Search for the cell housing the specified text and yield its [X, Y] center coordinate. 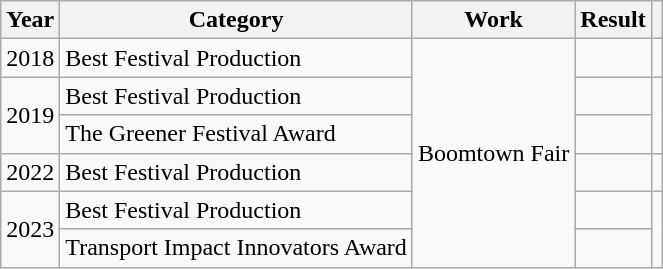
Work [493, 20]
Year [30, 20]
Result [613, 20]
2018 [30, 58]
The Greener Festival Award [236, 134]
2023 [30, 229]
2022 [30, 172]
Category [236, 20]
Transport Impact Innovators Award [236, 248]
2019 [30, 115]
Boomtown Fair [493, 153]
